Determine the [x, y] coordinate at the center of the cell enclosing the given text.  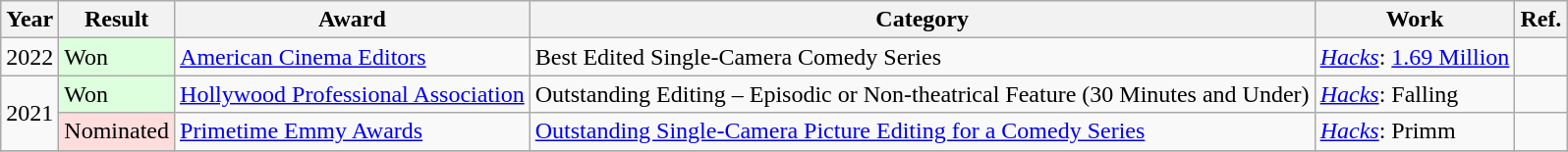
Result [117, 20]
American Cinema Editors [353, 57]
Category [922, 20]
Ref. [1540, 20]
Primetime Emmy Awards [353, 131]
Award [353, 20]
Hacks: Primm [1415, 131]
Outstanding Single-Camera Picture Editing for a Comedy Series [922, 131]
Hollywood Professional Association [353, 94]
Outstanding Editing – Episodic or Non-theatrical Feature (30 Minutes and Under) [922, 94]
Work [1415, 20]
Hacks: Falling [1415, 94]
2021 [29, 113]
Nominated [117, 131]
2022 [29, 57]
Hacks: 1.69 Million [1415, 57]
Best Edited Single-Camera Comedy Series [922, 57]
Year [29, 20]
